Pinpoint the cell where the given text exists, returning its (X, Y) midpoint coordinate. 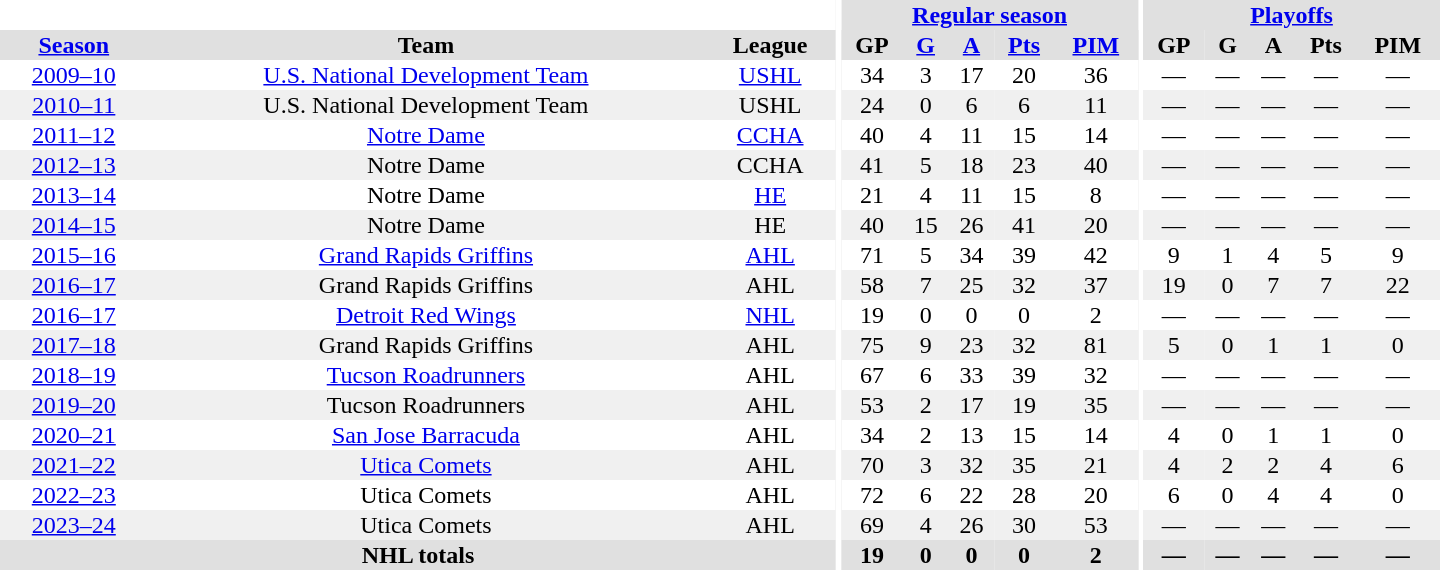
81 (1096, 345)
25 (972, 285)
Regular season (990, 15)
2022–23 (74, 495)
2013–14 (74, 195)
2015–16 (74, 255)
Team (426, 45)
33 (972, 375)
58 (872, 285)
NHL (770, 315)
37 (1096, 285)
League (770, 45)
2020–21 (74, 435)
71 (872, 255)
2014–15 (74, 225)
2017–18 (74, 345)
NHL totals (418, 555)
Playoffs (1292, 15)
28 (1024, 495)
2023–24 (74, 525)
San Jose Barracuda (426, 435)
75 (872, 345)
18 (972, 165)
2018–19 (74, 375)
70 (872, 465)
24 (872, 105)
8 (1096, 195)
42 (1096, 255)
72 (872, 495)
2009–10 (74, 75)
2021–22 (74, 465)
30 (1024, 525)
69 (872, 525)
13 (972, 435)
Season (74, 45)
2019–20 (74, 405)
36 (1096, 75)
67 (872, 375)
Detroit Red Wings (426, 315)
2010–11 (74, 105)
2011–12 (74, 135)
2012–13 (74, 165)
